For the text-containing cell, return its midpoint in (X, Y) coordinate format. 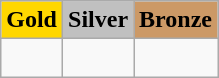
Gold (32, 20)
Silver (98, 20)
Bronze (176, 20)
